Find where the given text appears and provide that cell's center as (x, y) coordinate. 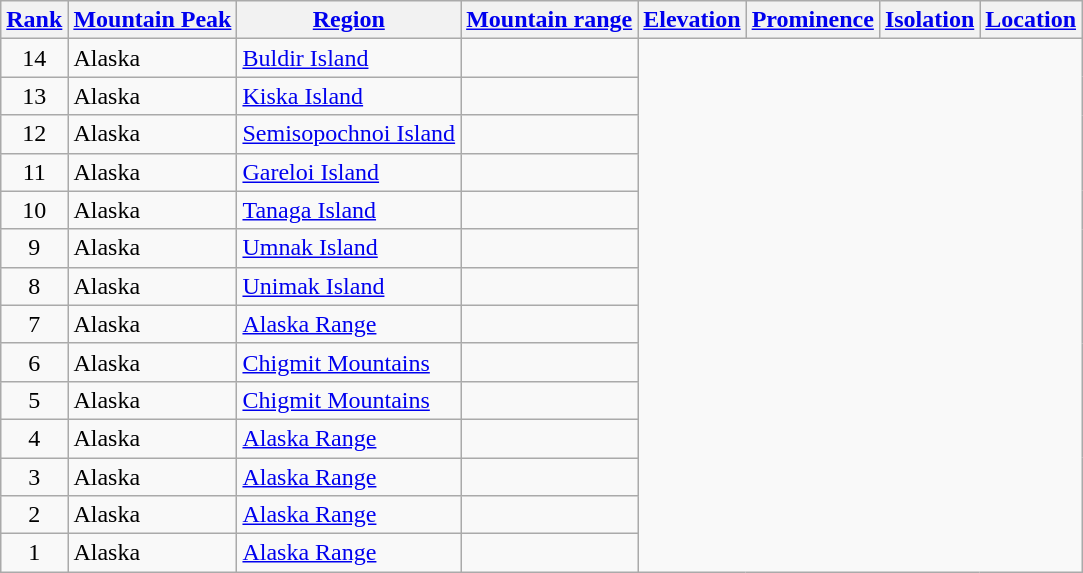
Mountain range (550, 20)
Semisopochnoi Island (349, 134)
1 (34, 553)
4 (34, 438)
9 (34, 248)
Kiska Island (349, 96)
14 (34, 58)
8 (34, 286)
Tanaga Island (349, 210)
2 (34, 515)
10 (34, 210)
Unimak Island (349, 286)
Region (349, 20)
6 (34, 362)
13 (34, 96)
Buldir Island (349, 58)
Prominence (812, 20)
5 (34, 400)
Umnak Island (349, 248)
3 (34, 477)
Rank (34, 20)
Isolation (929, 20)
Gareloi Island (349, 172)
12 (34, 134)
11 (34, 172)
7 (34, 324)
Mountain Peak (152, 20)
Location (1031, 20)
Elevation (692, 20)
